Search for the cell housing the specified text and yield its [X, Y] center coordinate. 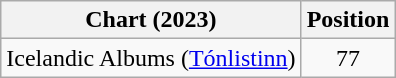
Chart (2023) [151, 20]
Position [348, 20]
77 [348, 58]
Icelandic Albums (Tónlistinn) [151, 58]
